Provide the [X, Y] coordinate of the cell's center where the given text is located.  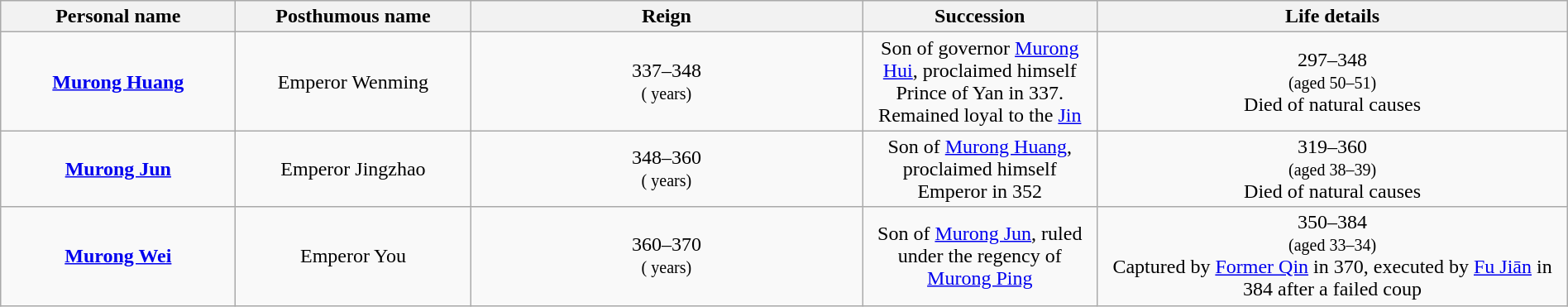
360–370( years) [667, 257]
Murong Wei [118, 257]
348–360( years) [667, 169]
Son of Murong Huang, proclaimed himself Emperor in 352 [980, 169]
Emperor Wenming [353, 81]
Reign [667, 17]
Posthumous name [353, 17]
Emperor You [353, 257]
Son of Murong Jun, ruled under the regency of Murong Ping [980, 257]
319–360(aged 38–39)Died of natural causes [1332, 169]
Son of governor Murong Hui, proclaimed himself Prince of Yan in 337. Remained loyal to the Jin [980, 81]
Emperor Jingzhao [353, 169]
Succession [980, 17]
Life details [1332, 17]
297–348(aged 50–51)Died of natural causes [1332, 81]
Murong Huang [118, 81]
350–384(aged 33–34)Captured by Former Qin in 370, executed by Fu Jiān in 384 after a failed coup [1332, 257]
Murong Jun [118, 169]
337–348( years) [667, 81]
Personal name [118, 17]
